Locate the cell with the specified text and output its (x, y) center coordinate. 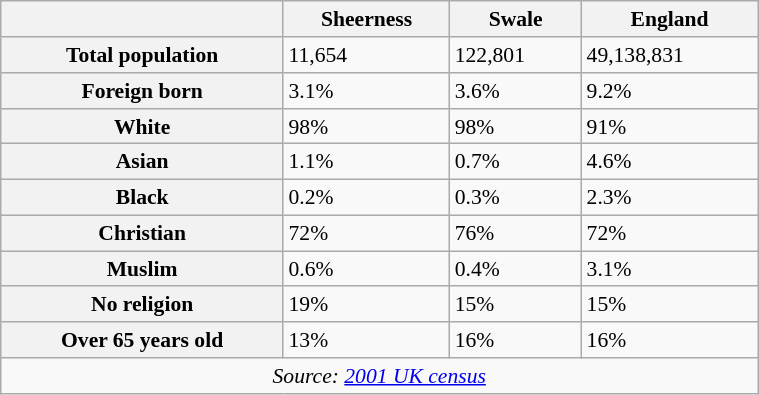
49,138,831 (670, 55)
0.4% (516, 269)
Sheerness (366, 19)
Over 65 years old (142, 340)
91% (670, 126)
0.6% (366, 269)
0.7% (516, 162)
Source: 2001 UK census (380, 376)
Black (142, 197)
122,801 (516, 55)
13% (366, 340)
2.3% (670, 197)
11,654 (366, 55)
19% (366, 304)
White (142, 126)
Muslim (142, 269)
No religion (142, 304)
76% (516, 233)
3.6% (516, 91)
9.2% (670, 91)
Christian (142, 233)
1.1% (366, 162)
Asian (142, 162)
England (670, 19)
4.6% (670, 162)
0.2% (366, 197)
Foreign born (142, 91)
Total population (142, 55)
0.3% (516, 197)
Swale (516, 19)
